Detect which cell encompasses the target text, then output its (x, y) center coordinate. 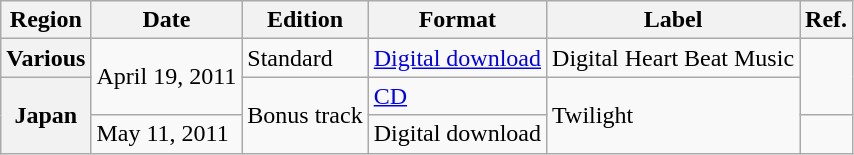
Format (457, 20)
Edition (305, 20)
Various (46, 58)
Label (674, 20)
Standard (305, 58)
CD (457, 96)
April 19, 2011 (166, 77)
Digital Heart Beat Music (674, 58)
Twilight (674, 115)
Japan (46, 115)
Bonus track (305, 115)
Region (46, 20)
Date (166, 20)
Ref. (826, 20)
May 11, 2011 (166, 134)
